Scan for the cell matching the given text and deliver its (x, y) coordinate at center. 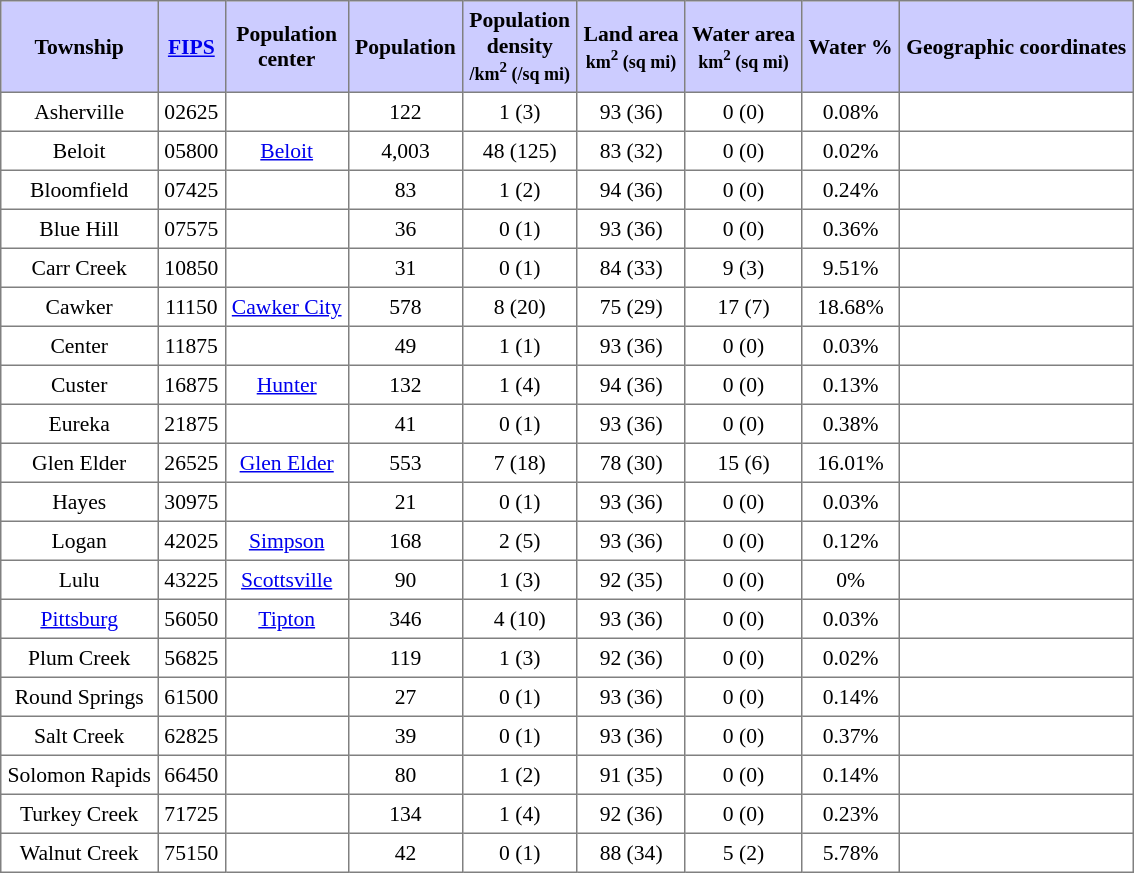
26525 (192, 462)
10850 (192, 268)
Custer (80, 384)
0.24% (851, 190)
43225 (192, 580)
15 (6) (743, 462)
Populationdensity/km2 (/sq mi) (520, 47)
7 (18) (520, 462)
Water % (851, 47)
Township (80, 47)
Round Springs (80, 696)
Geographic coordinates (1016, 47)
8 (20) (520, 306)
Blue Hill (80, 228)
21875 (192, 424)
578 (405, 306)
61500 (192, 696)
18.68% (851, 306)
88 (34) (631, 852)
Simpson (286, 540)
30975 (192, 502)
90 (405, 580)
91 (35) (631, 774)
Cawker City (286, 306)
Hunter (286, 384)
11875 (192, 346)
05800 (192, 150)
80 (405, 774)
Cawker (80, 306)
62825 (192, 736)
21 (405, 502)
Carr Creek (80, 268)
83 (32) (631, 150)
16875 (192, 384)
0.23% (851, 814)
36 (405, 228)
42 (405, 852)
56825 (192, 658)
Center (80, 346)
41 (405, 424)
0.37% (851, 736)
134 (405, 814)
Plum Creek (80, 658)
92 (35) (631, 580)
553 (405, 462)
5.78% (851, 852)
Population (405, 47)
07575 (192, 228)
Walnut Creek (80, 852)
17 (7) (743, 306)
Scottsville (286, 580)
0.08% (851, 112)
122 (405, 112)
Logan (80, 540)
132 (405, 384)
Hayes (80, 502)
Populationcenter (286, 47)
75 (29) (631, 306)
39 (405, 736)
FIPS (192, 47)
168 (405, 540)
0% (851, 580)
75150 (192, 852)
48 (125) (520, 150)
66450 (192, 774)
Asherville (80, 112)
4,003 (405, 150)
Tipton (286, 618)
Pittsburg (80, 618)
49 (405, 346)
78 (30) (631, 462)
1 (1) (520, 346)
4 (10) (520, 618)
Turkey Creek (80, 814)
42025 (192, 540)
16.01% (851, 462)
27 (405, 696)
84 (33) (631, 268)
11150 (192, 306)
Eureka (80, 424)
Salt Creek (80, 736)
31 (405, 268)
0.12% (851, 540)
83 (405, 190)
71725 (192, 814)
Lulu (80, 580)
0.13% (851, 384)
0.38% (851, 424)
Water areakm2 (sq mi) (743, 47)
346 (405, 618)
07425 (192, 190)
Bloomfield (80, 190)
5 (2) (743, 852)
119 (405, 658)
56050 (192, 618)
9.51% (851, 268)
Solomon Rapids (80, 774)
0.36% (851, 228)
2 (5) (520, 540)
Land areakm2 (sq mi) (631, 47)
02625 (192, 112)
9 (3) (743, 268)
